Identify which cell holds the provided text, then report its (X, Y) central coordinate. 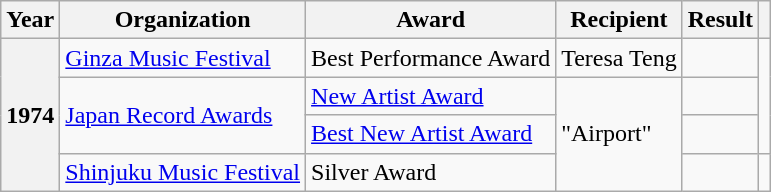
1974 (30, 115)
"Airport" (620, 134)
Ginza Music Festival (183, 58)
Recipient (620, 20)
Best New Artist Award (431, 134)
Teresa Teng (620, 58)
Shinjuku Music Festival (183, 172)
Japan Record Awards (183, 115)
Result (720, 20)
Year (30, 20)
New Artist Award (431, 96)
Organization (183, 20)
Award (431, 20)
Silver Award (431, 172)
Best Performance Award (431, 58)
